Output the [X, Y] coordinate of the center of the cell containing the given text.  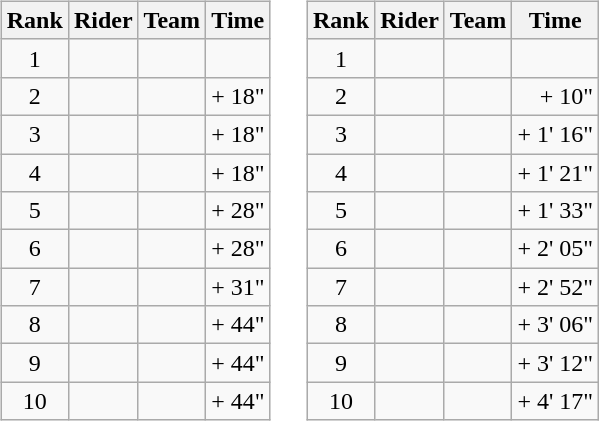
+ 1' 33" [556, 211]
+ 3' 12" [556, 363]
+ 2' 05" [556, 249]
+ 31" [238, 287]
+ 3' 06" [556, 325]
+ 10" [556, 96]
+ 2' 52" [556, 287]
+ 4' 17" [556, 401]
+ 1' 16" [556, 134]
+ 1' 21" [556, 173]
